Capture the cell that displays the provided text and extract its [X, Y] central coordinate. 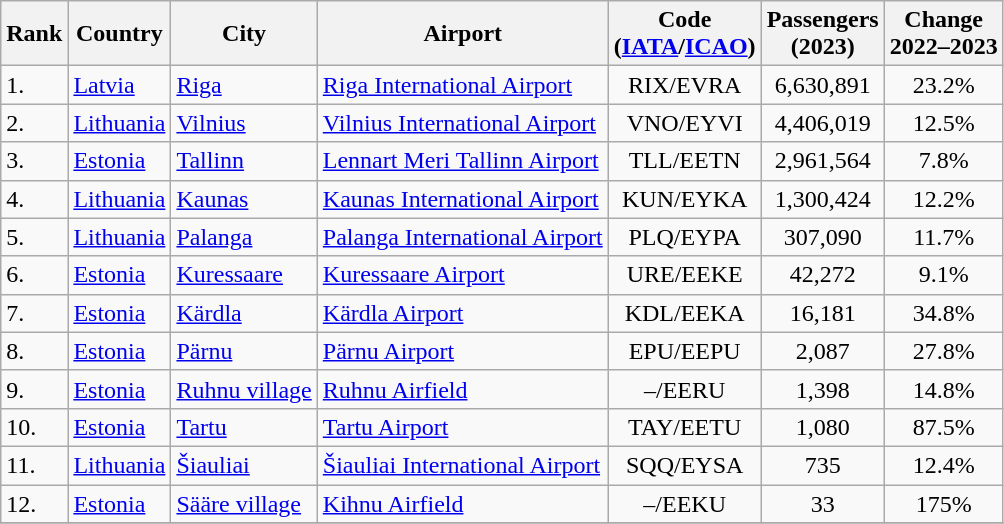
KUN/EYKA [684, 199]
Kärdla [244, 313]
2,961,564 [822, 161]
6,630,891 [822, 85]
14.8% [944, 389]
12. [34, 503]
URE/EEKE [684, 275]
12.5% [944, 123]
2,087 [822, 351]
Palanga International Airport [462, 237]
6. [34, 275]
City [244, 34]
Kuressaare Airport [462, 275]
1,398 [822, 389]
5. [34, 237]
87.5% [944, 427]
2. [34, 123]
Kaunas International Airport [462, 199]
10. [34, 427]
VNO/EYVI [684, 123]
KDL/EEKA [684, 313]
Palanga [244, 237]
Sääre village [244, 503]
11. [34, 465]
Vilnius [244, 123]
PLQ/EYPA [684, 237]
Kaunas [244, 199]
16,181 [822, 313]
TLL/EETN [684, 161]
Ruhnu Airfield [462, 389]
Pärnu Airport [462, 351]
27.8% [944, 351]
Šiauliai [244, 465]
Vilnius International Airport [462, 123]
SQQ/EYSA [684, 465]
Šiauliai International Airport [462, 465]
12.2% [944, 199]
RIX/EVRA [684, 85]
34.8% [944, 313]
11.7% [944, 237]
4. [34, 199]
Tallinn [244, 161]
Airport [462, 34]
Tartu [244, 427]
Pärnu [244, 351]
Ruhnu village [244, 389]
Change2022–2023 [944, 34]
Latvia [120, 85]
9.1% [944, 275]
Kihnu Airfield [462, 503]
1. [34, 85]
–/EERU [684, 389]
Kuressaare [244, 275]
Riga [244, 85]
33 [822, 503]
Tartu Airport [462, 427]
12.4% [944, 465]
Rank [34, 34]
1,080 [822, 427]
1,300,424 [822, 199]
175% [944, 503]
Riga International Airport [462, 85]
7. [34, 313]
TAY/EETU [684, 427]
735 [822, 465]
Kärdla Airport [462, 313]
7.8% [944, 161]
307,090 [822, 237]
4,406,019 [822, 123]
23.2% [944, 85]
–/EEKU [684, 503]
3. [34, 161]
42,272 [822, 275]
9. [34, 389]
Code(IATA/ICAO) [684, 34]
EPU/EEPU [684, 351]
Lennart Meri Tallinn Airport [462, 161]
Passengers(2023) [822, 34]
8. [34, 351]
Country [120, 34]
